Detect which cell encompasses the target text, then output its [x, y] center coordinate. 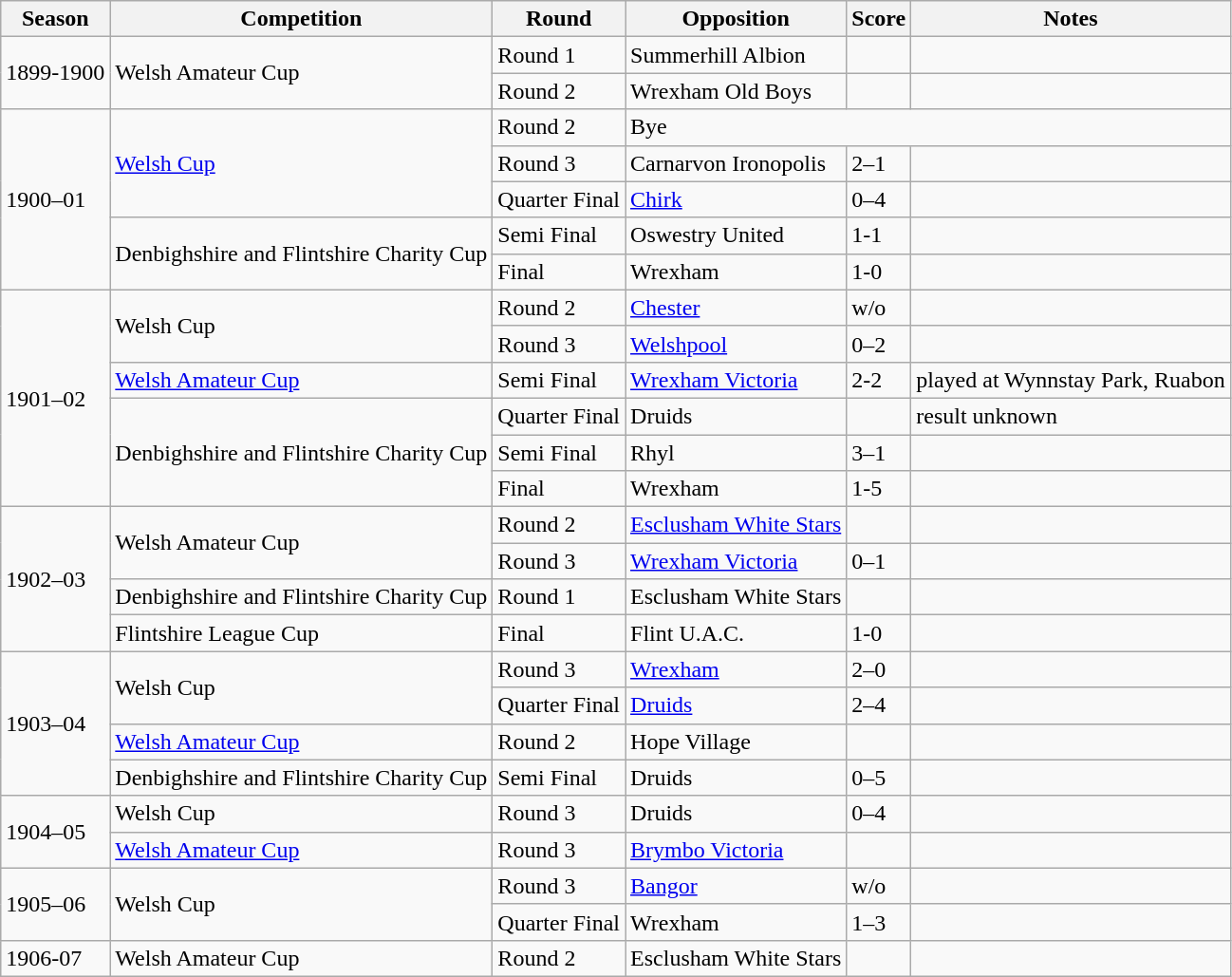
Flint U.A.C. [737, 633]
1903–04 [55, 723]
Chester [737, 308]
0–1 [879, 561]
Round [559, 19]
Welshpool [737, 344]
result unknown [1071, 416]
Carnarvon Ironopolis [737, 163]
Brymbo Victoria [737, 850]
2–4 [879, 705]
Bye [928, 127]
Opposition [737, 19]
Oswestry United [737, 235]
2–0 [879, 669]
1902–03 [55, 579]
0–5 [879, 778]
1-1 [879, 235]
Season [55, 19]
1905–06 [55, 904]
1904–05 [55, 832]
Rhyl [737, 453]
2–1 [879, 163]
Competition [302, 19]
Wrexham Old Boys [737, 91]
1900–01 [55, 199]
Bangor [737, 886]
Summerhill Albion [737, 55]
Flintshire League Cup [302, 633]
1–3 [879, 922]
3–1 [879, 453]
1901–02 [55, 398]
Score [879, 19]
2-2 [879, 380]
played at Wynnstay Park, Ruabon [1071, 380]
1906-07 [55, 958]
1899-1900 [55, 73]
Hope Village [737, 742]
Chirk [737, 199]
Notes [1071, 19]
1-5 [879, 489]
0–2 [879, 344]
